Return the [X, Y] coordinate for the center point of the cell that contains the specified text.  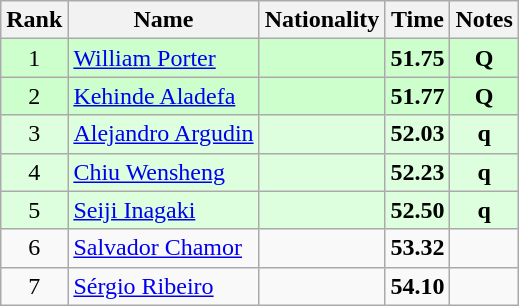
Rank [34, 20]
Sérgio Ribeiro [164, 286]
5 [34, 210]
2 [34, 96]
Salvador Chamor [164, 248]
6 [34, 248]
Nationality [322, 20]
Notes [484, 20]
Seiji Inagaki [164, 210]
52.03 [418, 134]
4 [34, 172]
52.23 [418, 172]
1 [34, 58]
Kehinde Aladefa [164, 96]
Name [164, 20]
William Porter [164, 58]
51.77 [418, 96]
54.10 [418, 286]
53.32 [418, 248]
52.50 [418, 210]
Time [418, 20]
Chiu Wensheng [164, 172]
Alejandro Argudin [164, 134]
3 [34, 134]
7 [34, 286]
51.75 [418, 58]
